Scan for the cell matching the given text and deliver its (X, Y) coordinate at center. 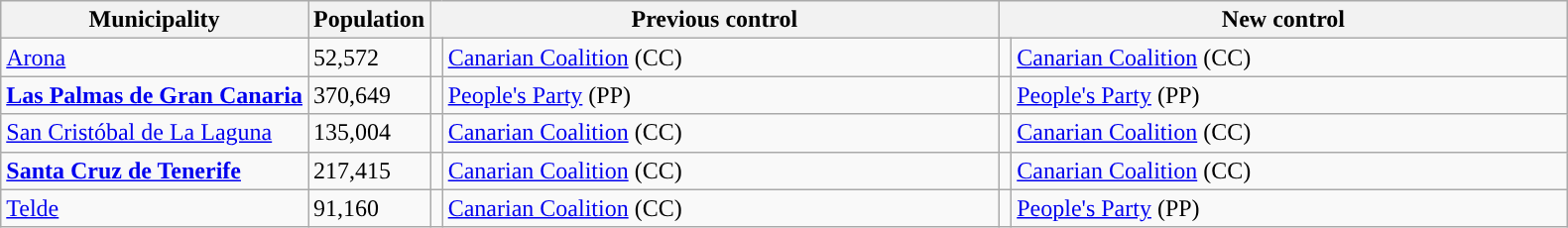
Previous control (715, 20)
Municipality (155, 20)
Telde (155, 208)
Santa Cruz de Tenerife (155, 171)
91,160 (369, 208)
Arona (155, 57)
Population (369, 20)
Las Palmas de Gran Canaria (155, 95)
52,572 (369, 57)
San Cristóbal de La Laguna (155, 133)
217,415 (369, 171)
370,649 (369, 95)
New control (1283, 20)
135,004 (369, 133)
